Return the (x, y) coordinate for the center point of the cell that contains the specified text.  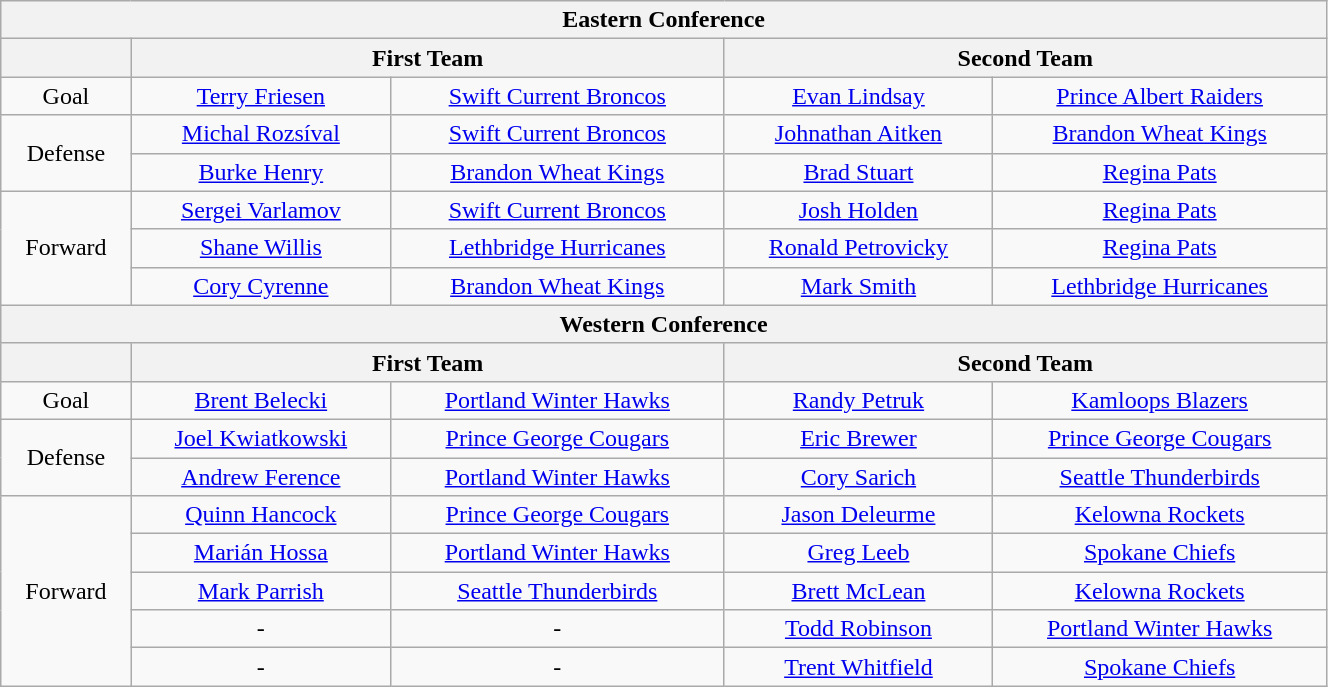
Cory Sarich (858, 477)
Andrew Ference (260, 477)
Brad Stuart (858, 172)
Jason Deleurme (858, 515)
Greg Leeb (858, 553)
Quinn Hancock (260, 515)
Ronald Petrovicky (858, 248)
Joel Kwiatkowski (260, 438)
Michal Rozsíval (260, 134)
Eric Brewer (858, 438)
Josh Holden (858, 210)
Western Conference (664, 324)
Marián Hossa (260, 553)
Johnathan Aitken (858, 134)
Sergei Varlamov (260, 210)
Shane Willis (260, 248)
Mark Smith (858, 286)
Eastern Conference (664, 20)
Evan Lindsay (858, 96)
Mark Parrish (260, 591)
Brett McLean (858, 591)
Trent Whitfield (858, 667)
Kamloops Blazers (1160, 400)
Cory Cyrenne (260, 286)
Todd Robinson (858, 629)
Terry Friesen (260, 96)
Randy Petruk (858, 400)
Burke Henry (260, 172)
Brent Belecki (260, 400)
Prince Albert Raiders (1160, 96)
